Identify which cell holds the provided text, then report its (x, y) central coordinate. 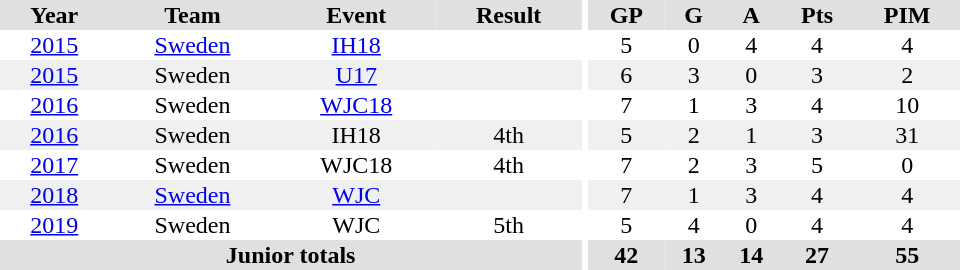
Pts (817, 15)
31 (907, 135)
Team (192, 15)
PIM (907, 15)
2017 (54, 165)
Year (54, 15)
G (694, 15)
Result (508, 15)
Junior totals (290, 255)
U17 (356, 75)
14 (750, 255)
6 (626, 75)
55 (907, 255)
10 (907, 105)
42 (626, 255)
A (750, 15)
13 (694, 255)
27 (817, 255)
5th (508, 225)
Event (356, 15)
GP (626, 15)
2018 (54, 195)
2019 (54, 225)
